Return the [x, y] coordinate for the center point of the cell that contains the specified text.  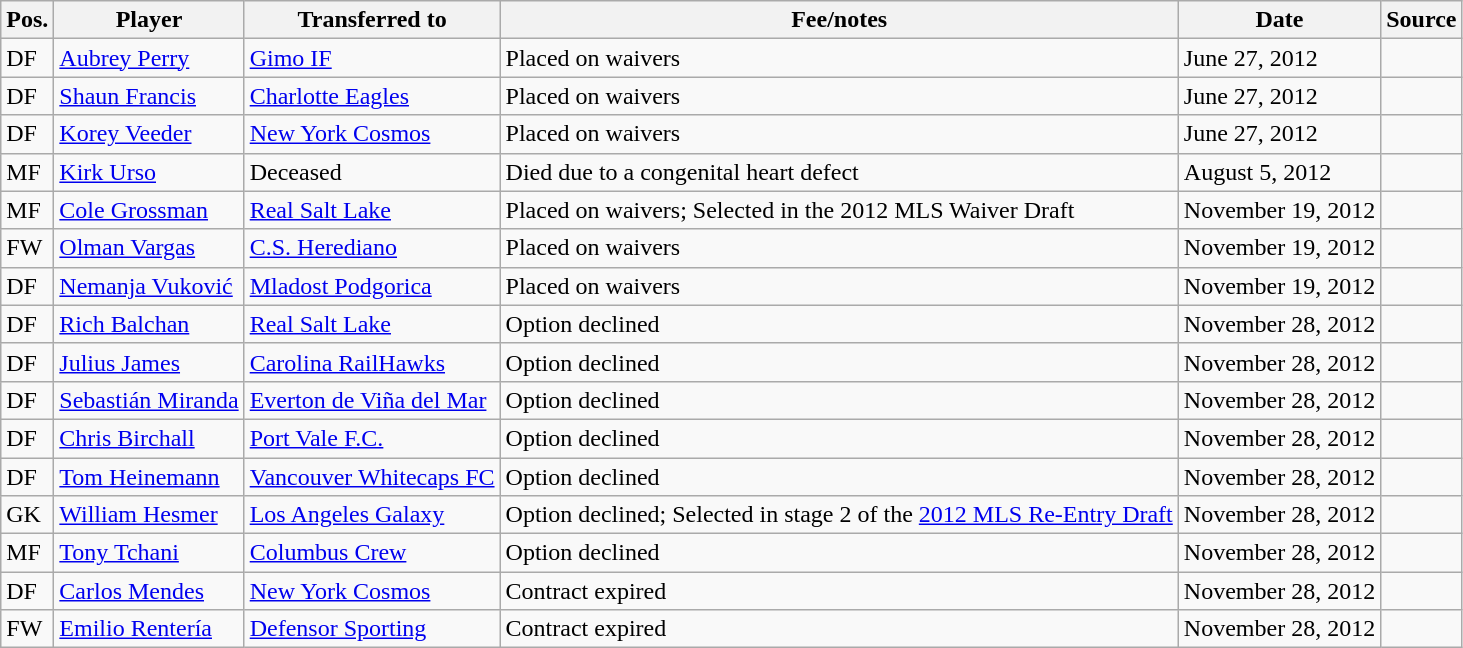
Julius James [149, 362]
Pos. [28, 20]
Aubrey Perry [149, 58]
Source [1422, 20]
Option declined; Selected in stage 2 of the 2012 MLS Re-Entry Draft [839, 515]
August 5, 2012 [1279, 172]
Mladost Podgorica [372, 286]
Defensor Sporting [372, 629]
C.S. Herediano [372, 248]
GK [28, 515]
Fee/notes [839, 20]
Columbus Crew [372, 553]
Died due to a congenital heart defect [839, 172]
Chris Birchall [149, 438]
Placed on waivers; Selected in the 2012 MLS Waiver Draft [839, 210]
Carolina RailHawks [372, 362]
Rich Balchan [149, 324]
Cole Grossman [149, 210]
Emilio Rentería [149, 629]
Tony Tchani [149, 553]
Charlotte Eagles [372, 96]
Transferred to [372, 20]
Port Vale F.C. [372, 438]
Kirk Urso [149, 172]
William Hesmer [149, 515]
Shaun Francis [149, 96]
Nemanja Vuković [149, 286]
Everton de Viña del Mar [372, 400]
Tom Heinemann [149, 477]
Carlos Mendes [149, 591]
Korey Veeder [149, 134]
Sebastián Miranda [149, 400]
Gimo IF [372, 58]
Vancouver Whitecaps FC [372, 477]
Player [149, 20]
Los Angeles Galaxy [372, 515]
Date [1279, 20]
Olman Vargas [149, 248]
Deceased [372, 172]
